Output the (X, Y) coordinate of the center of the cell containing the given text.  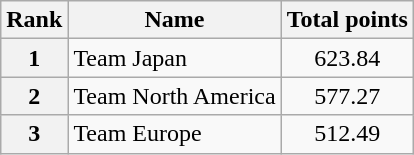
Team North America (174, 96)
3 (34, 134)
512.49 (347, 134)
1 (34, 58)
Team Europe (174, 134)
623.84 (347, 58)
Rank (34, 20)
Name (174, 20)
2 (34, 96)
Team Japan (174, 58)
Total points (347, 20)
577.27 (347, 96)
